Scan for the cell matching the given text and deliver its [x, y] coordinate at center. 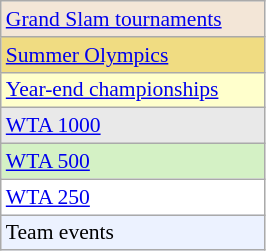
Grand Slam tournaments [133, 19]
Team events [133, 233]
WTA 250 [133, 197]
WTA 1000 [133, 126]
WTA 500 [133, 162]
Summer Olympics [133, 55]
Year-end championships [133, 90]
